Identify which cell holds the provided text, then report its (x, y) central coordinate. 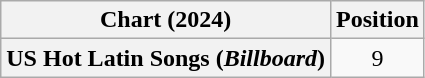
Position (378, 20)
US Hot Latin Songs (Billboard) (166, 58)
9 (378, 58)
Chart (2024) (166, 20)
